Identify which cell holds the provided text, then report its (x, y) central coordinate. 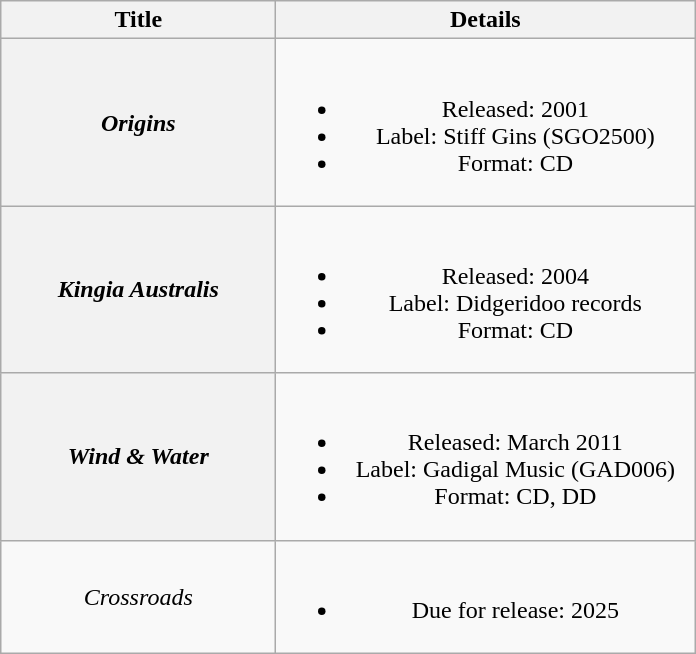
Origins (138, 122)
Released: 2004Label: Didgeridoo recordsFormat: CD (486, 290)
Released: 2001Label: Stiff Gins (SGO2500)Format: CD (486, 122)
Released: March 2011Label: Gadigal Music (GAD006)Format: CD, DD (486, 456)
Due for release: 2025 (486, 596)
Title (138, 20)
Wind & Water (138, 456)
Kingia Australis (138, 290)
Crossroads (138, 596)
Details (486, 20)
